Search for the cell housing the specified text and yield its (X, Y) center coordinate. 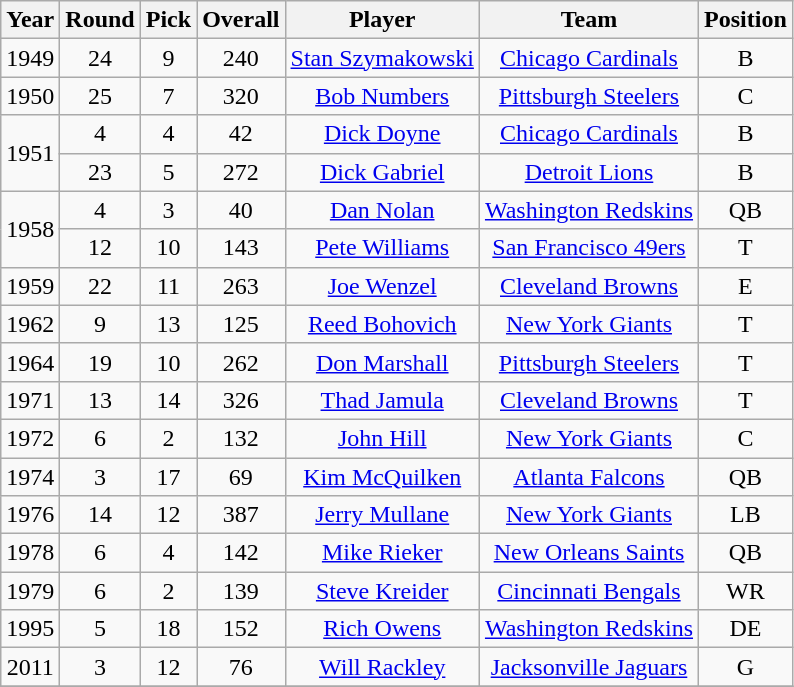
Year (30, 20)
1951 (30, 153)
Position (746, 20)
132 (241, 438)
387 (241, 515)
1972 (30, 438)
1959 (30, 286)
1971 (30, 400)
125 (241, 324)
19 (100, 362)
25 (100, 96)
1979 (30, 591)
Reed Bohovich (382, 324)
Thad Jamula (382, 400)
142 (241, 553)
139 (241, 591)
69 (241, 477)
1958 (30, 229)
E (746, 286)
Dick Doyne (382, 134)
1995 (30, 629)
1962 (30, 324)
Pick (168, 20)
G (746, 667)
Dick Gabriel (382, 172)
1964 (30, 362)
Atlanta Falcons (588, 477)
Rich Owens (382, 629)
1949 (30, 58)
Steve Kreider (382, 591)
Round (100, 20)
23 (100, 172)
1978 (30, 553)
18 (168, 629)
Cincinnati Bengals (588, 591)
WR (746, 591)
1976 (30, 515)
Dan Nolan (382, 210)
Bob Numbers (382, 96)
Jacksonville Jaguars (588, 667)
DE (746, 629)
7 (168, 96)
Don Marshall (382, 362)
76 (241, 667)
262 (241, 362)
Mike Rieker (382, 553)
24 (100, 58)
22 (100, 286)
Player (382, 20)
2011 (30, 667)
143 (241, 248)
263 (241, 286)
11 (168, 286)
17 (168, 477)
New Orleans Saints (588, 553)
Pete Williams (382, 248)
Joe Wenzel (382, 286)
272 (241, 172)
40 (241, 210)
42 (241, 134)
240 (241, 58)
Detroit Lions (588, 172)
152 (241, 629)
Jerry Mullane (382, 515)
Overall (241, 20)
326 (241, 400)
LB (746, 515)
Will Rackley (382, 667)
1950 (30, 96)
Stan Szymakowski (382, 58)
San Francisco 49ers (588, 248)
320 (241, 96)
John Hill (382, 438)
Kim McQuilken (382, 477)
Team (588, 20)
1974 (30, 477)
